Return [X, Y] of the center of cell containing provided text 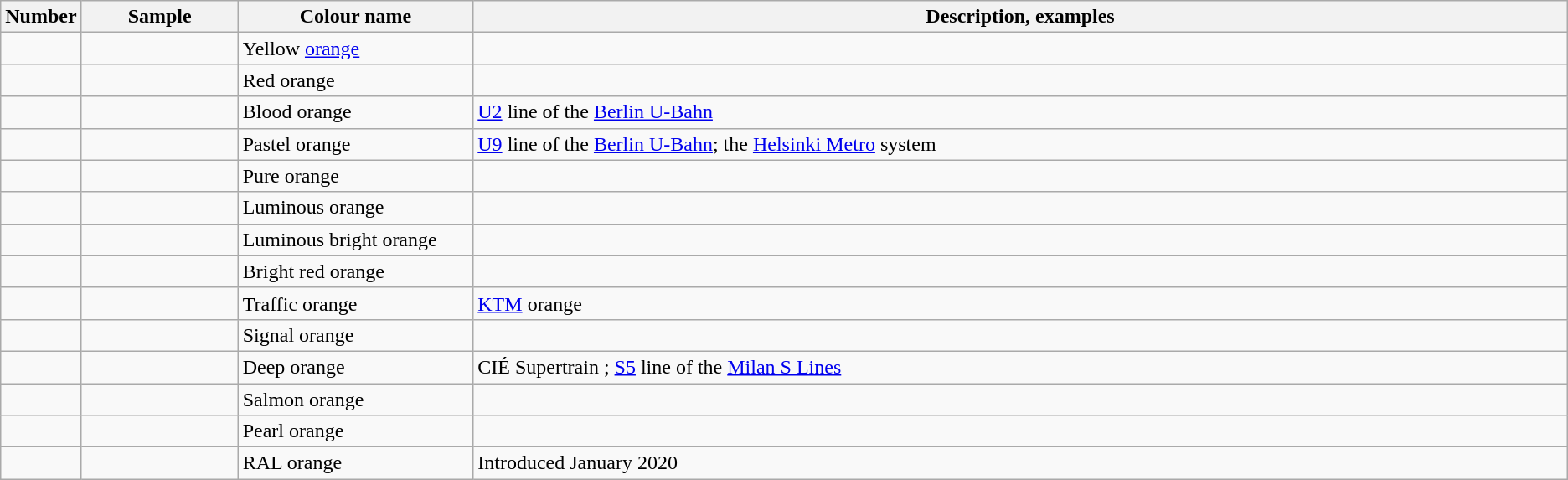
Description, examples [1020, 17]
Yellow orange [355, 49]
Pastel orange [355, 144]
Number [41, 17]
Luminous orange [355, 208]
Signal orange [355, 335]
Pearl orange [355, 431]
Introduced January 2020 [1020, 463]
Blood orange [355, 112]
Salmon orange [355, 400]
U2 line of the Berlin U-Bahn [1020, 112]
RAL orange [355, 463]
KTM orange [1020, 303]
Pure orange [355, 176]
Deep orange [355, 367]
Colour name [355, 17]
Red orange [355, 80]
U9 line of the Berlin U-Bahn; the Helsinki Metro system [1020, 144]
Sample [159, 17]
Traffic orange [355, 303]
Bright red orange [355, 271]
CIÉ Supertrain ; S5 line of the Milan S Lines [1020, 367]
Luminous bright orange [355, 240]
